Locate the cell with the specified text and output its (x, y) center coordinate. 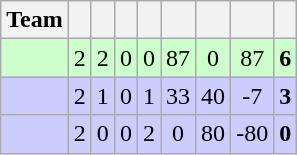
80 (214, 134)
40 (214, 96)
6 (286, 58)
-80 (252, 134)
3 (286, 96)
33 (178, 96)
-7 (252, 96)
Team (35, 20)
